Pinpoint the cell where the given text exists, returning its [X, Y] midpoint coordinate. 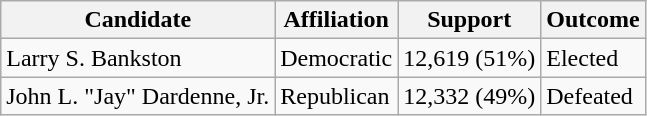
Elected [593, 58]
Defeated [593, 96]
Outcome [593, 20]
Support [470, 20]
John L. "Jay" Dardenne, Jr. [138, 96]
Democratic [336, 58]
12,332 (49%) [470, 96]
Affiliation [336, 20]
12,619 (51%) [470, 58]
Candidate [138, 20]
Republican [336, 96]
Larry S. Bankston [138, 58]
